Output the (X, Y) coordinate of the center of the cell containing the given text.  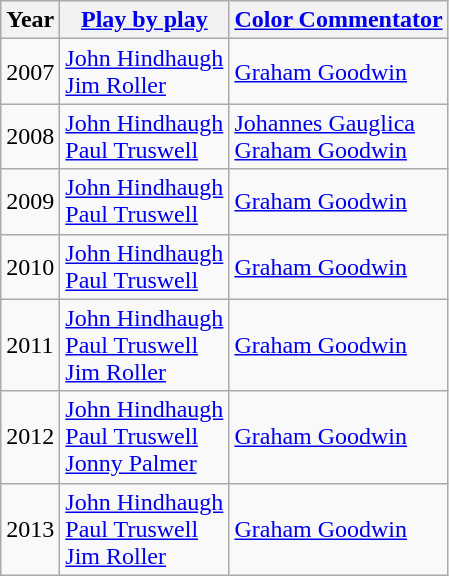
2008 (30, 136)
Play by play (144, 20)
2010 (30, 266)
2013 (30, 529)
2007 (30, 72)
Year (30, 20)
John HindhaughPaul TruswellJonny Palmer (144, 437)
Johannes GauglicaGraham Goodwin (338, 136)
Color Commentator (338, 20)
John Hindhaugh Jim Roller (144, 72)
2011 (30, 345)
2012 (30, 437)
2009 (30, 202)
